Search for the cell housing the specified text and yield its (X, Y) center coordinate. 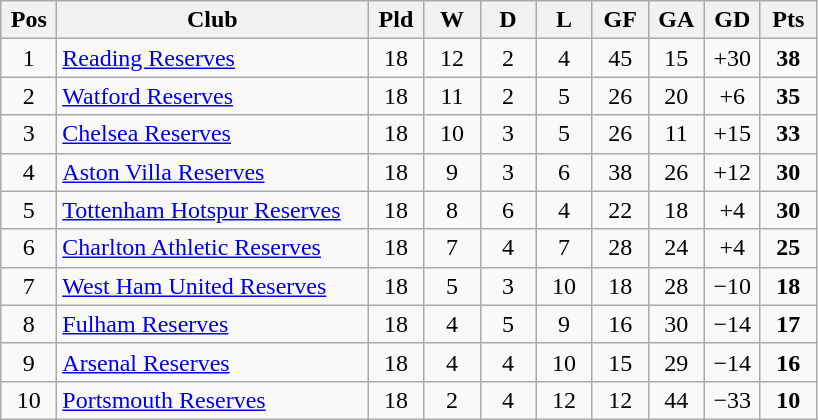
Fulham Reserves (212, 324)
22 (620, 210)
Pts (788, 20)
−10 (732, 286)
Pld (396, 20)
+30 (732, 58)
GF (620, 20)
+6 (732, 96)
L (564, 20)
1 (29, 58)
GD (732, 20)
−33 (732, 400)
Watford Reserves (212, 96)
Portsmouth Reserves (212, 400)
25 (788, 248)
45 (620, 58)
44 (676, 400)
W (452, 20)
33 (788, 134)
Chelsea Reserves (212, 134)
West Ham United Reserves (212, 286)
Reading Reserves (212, 58)
Charlton Athletic Reserves (212, 248)
GA (676, 20)
20 (676, 96)
+12 (732, 172)
35 (788, 96)
29 (676, 362)
Tottenham Hotspur Reserves (212, 210)
Club (212, 20)
Pos (29, 20)
24 (676, 248)
Arsenal Reserves (212, 362)
D (508, 20)
+15 (732, 134)
17 (788, 324)
Aston Villa Reserves (212, 172)
